Find where the given text appears and provide that cell's center as (X, Y) coordinate. 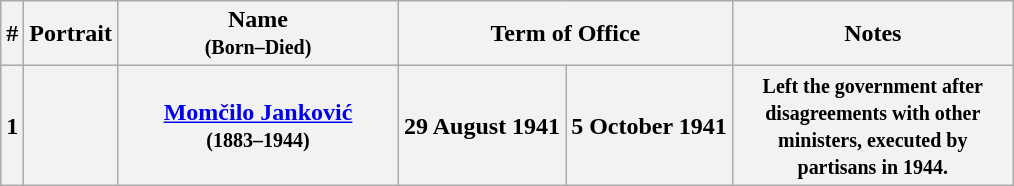
Notes (872, 34)
29 August 1941 (482, 126)
# (12, 34)
Momčilo Janković(1883–1944) (258, 126)
Term of Office (566, 34)
5 October 1941 (650, 126)
Left the government after disagreements with other ministers, executed by partisans in 1944. (872, 126)
Portrait (71, 34)
1 (12, 126)
Name(Born–Died) (258, 34)
